Detect which cell encompasses the target text, then output its [X, Y] center coordinate. 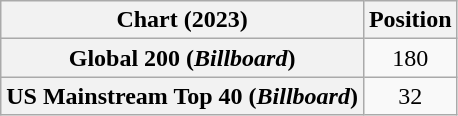
32 [410, 96]
180 [410, 58]
Chart (2023) [182, 20]
Global 200 (Billboard) [182, 58]
US Mainstream Top 40 (Billboard) [182, 96]
Position [410, 20]
